Scan for the cell matching the given text and deliver its (X, Y) coordinate at center. 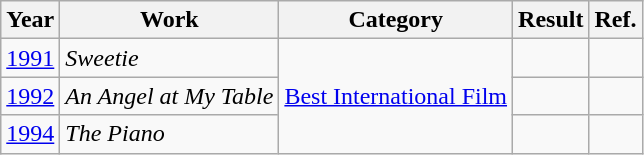
Category (396, 20)
Sweetie (170, 58)
Ref. (616, 20)
1992 (30, 96)
Result (551, 20)
Work (170, 20)
1991 (30, 58)
Year (30, 20)
The Piano (170, 134)
1994 (30, 134)
An Angel at My Table (170, 96)
Best International Film (396, 96)
